From the cell containing the given text, extract its center point as [X, Y] coordinate. 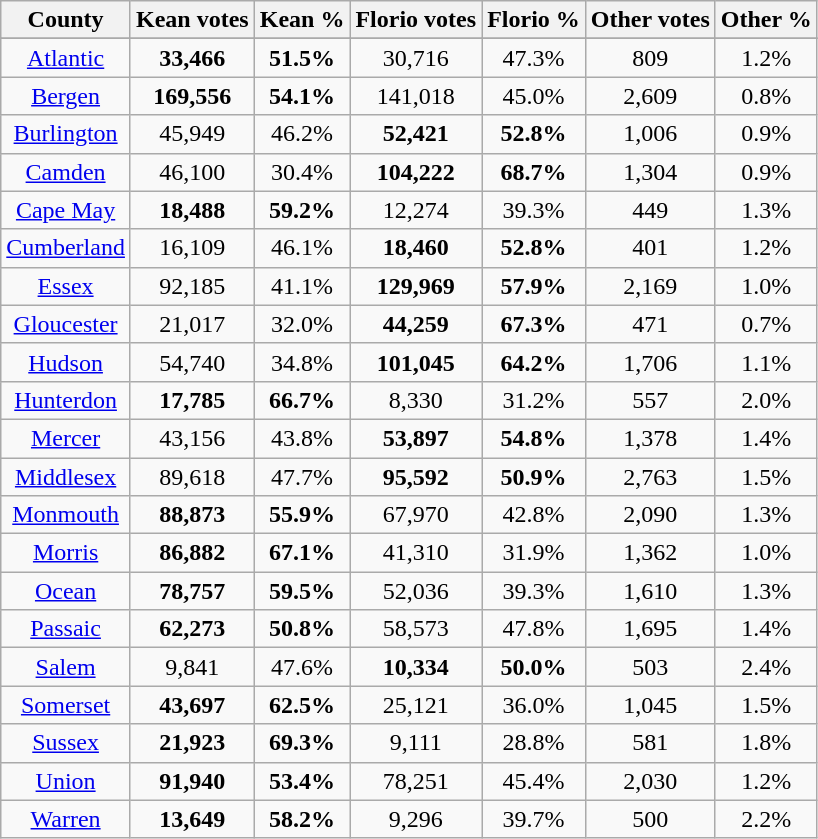
36.0% [534, 705]
16,109 [192, 248]
43,156 [192, 438]
46.2% [302, 134]
1,304 [650, 172]
2.4% [766, 667]
41,310 [416, 553]
52,036 [416, 591]
Gloucester [66, 324]
21,017 [192, 324]
Florio votes [416, 20]
33,466 [192, 58]
129,969 [416, 286]
39.7% [534, 819]
58.2% [302, 819]
9,296 [416, 819]
45,949 [192, 134]
Middlesex [66, 477]
31.9% [534, 553]
Warren [66, 819]
Kean % [302, 20]
2,169 [650, 286]
2,090 [650, 515]
9,841 [192, 667]
51.5% [302, 58]
17,785 [192, 400]
50.8% [302, 629]
Atlantic [66, 58]
50.0% [534, 667]
1,006 [650, 134]
45.0% [534, 96]
57.9% [534, 286]
Cumberland [66, 248]
Essex [66, 286]
62,273 [192, 629]
78,251 [416, 781]
1,610 [650, 591]
13,649 [192, 819]
32.0% [302, 324]
Hunterdon [66, 400]
41.1% [302, 286]
67.1% [302, 553]
18,460 [416, 248]
Florio % [534, 20]
141,018 [416, 96]
69.3% [302, 743]
557 [650, 400]
92,185 [192, 286]
25,121 [416, 705]
47.3% [534, 58]
2,763 [650, 477]
Kean votes [192, 20]
46.1% [302, 248]
1,378 [650, 438]
50.9% [534, 477]
67,970 [416, 515]
18,488 [192, 210]
47.6% [302, 667]
1,695 [650, 629]
66.7% [302, 400]
401 [650, 248]
95,592 [416, 477]
809 [650, 58]
2,609 [650, 96]
47.7% [302, 477]
46,100 [192, 172]
2.0% [766, 400]
28.8% [534, 743]
43.8% [302, 438]
44,259 [416, 324]
21,923 [192, 743]
Monmouth [66, 515]
500 [650, 819]
62.5% [302, 705]
Ocean [66, 591]
Union [66, 781]
54,740 [192, 362]
68.7% [534, 172]
Burlington [66, 134]
Mercer [66, 438]
45.4% [534, 781]
9,111 [416, 743]
47.8% [534, 629]
53,897 [416, 438]
53.4% [302, 781]
86,882 [192, 553]
Other % [766, 20]
89,618 [192, 477]
34.8% [302, 362]
Sussex [66, 743]
2.2% [766, 819]
1,362 [650, 553]
169,556 [192, 96]
30.4% [302, 172]
10,334 [416, 667]
67.3% [534, 324]
2,030 [650, 781]
0.7% [766, 324]
43,697 [192, 705]
104,222 [416, 172]
503 [650, 667]
54.1% [302, 96]
Other votes [650, 20]
County [66, 20]
54.8% [534, 438]
1,045 [650, 705]
59.5% [302, 591]
Morris [66, 553]
101,045 [416, 362]
Salem [66, 667]
55.9% [302, 515]
Bergen [66, 96]
1.8% [766, 743]
88,873 [192, 515]
1.1% [766, 362]
Cape May [66, 210]
30,716 [416, 58]
91,940 [192, 781]
1,706 [650, 362]
59.2% [302, 210]
52,421 [416, 134]
12,274 [416, 210]
471 [650, 324]
Hudson [66, 362]
449 [650, 210]
64.2% [534, 362]
581 [650, 743]
8,330 [416, 400]
31.2% [534, 400]
0.8% [766, 96]
Camden [66, 172]
Passaic [66, 629]
Somerset [66, 705]
78,757 [192, 591]
42.8% [534, 515]
58,573 [416, 629]
